Extract the [x, y] coordinate from the center of the cell holding the provided text.  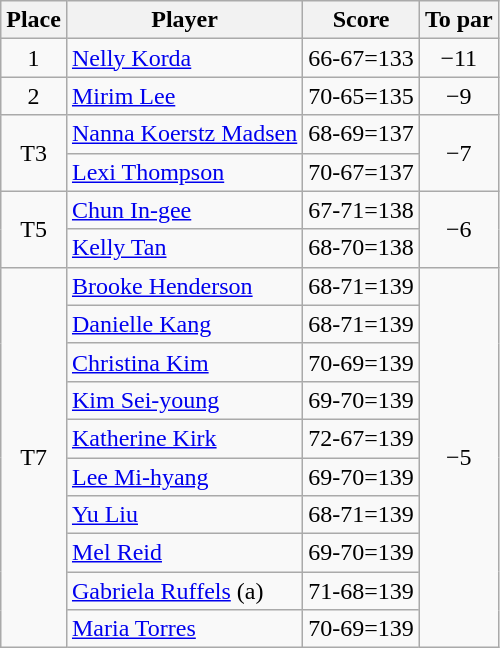
Mel Reid [184, 553]
68-70=138 [362, 248]
66-67=133 [362, 58]
Lee Mi-hyang [184, 477]
Mirim Lee [184, 96]
To par [458, 20]
Gabriela Ruffels (a) [184, 591]
Kim Sei-young [184, 400]
Player [184, 20]
−5 [458, 458]
T5 [34, 229]
Maria Torres [184, 629]
67-71=138 [362, 210]
Nanna Koerstz Madsen [184, 134]
−6 [458, 229]
Christina Kim [184, 362]
70-67=137 [362, 172]
Score [362, 20]
T7 [34, 458]
71-68=139 [362, 591]
−11 [458, 58]
Brooke Henderson [184, 286]
−7 [458, 153]
Nelly Korda [184, 58]
Chun In-gee [184, 210]
2 [34, 96]
Katherine Kirk [184, 438]
1 [34, 58]
T3 [34, 153]
Place [34, 20]
Danielle Kang [184, 324]
Yu Liu [184, 515]
72-67=139 [362, 438]
Kelly Tan [184, 248]
70-65=135 [362, 96]
Lexi Thompson [184, 172]
−9 [458, 96]
68-69=137 [362, 134]
